Determine the (x, y) coordinate at the center of the cell enclosing the given text.  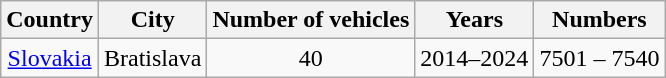
Number of vehicles (311, 20)
7501 – 7540 (600, 58)
Numbers (600, 20)
Country (50, 20)
2014–2024 (474, 58)
City (152, 20)
Bratislava (152, 58)
Slovakia (50, 58)
40 (311, 58)
Years (474, 20)
